For the text-containing cell, return its midpoint in [X, Y] coordinate format. 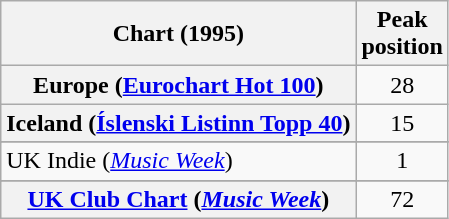
Europe (Eurochart Hot 100) [178, 85]
28 [402, 85]
UK Indie (Music Week) [178, 161]
Peakposition [402, 34]
Chart (1995) [178, 34]
15 [402, 123]
Iceland (Íslenski Listinn Topp 40) [178, 123]
UK Club Chart (Music Week) [178, 199]
72 [402, 199]
1 [402, 161]
